From the cell containing the given text, extract its center point as (X, Y) coordinate. 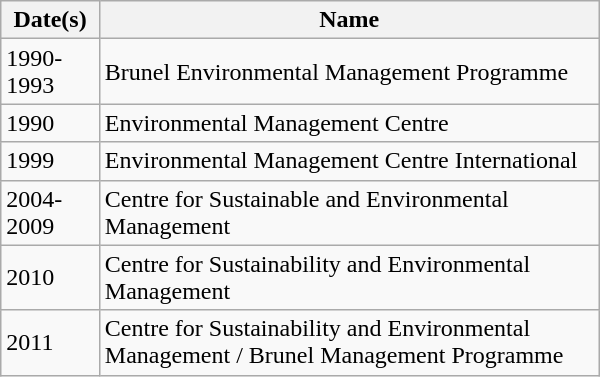
Environmental Management Centre International (349, 161)
2011 (50, 342)
Date(s) (50, 20)
Centre for Sustainability and Environmental Management / Brunel Management Programme (349, 342)
2004-2009 (50, 212)
Name (349, 20)
1990-1993 (50, 72)
Centre for Sustainability and Environmental Management (349, 278)
2010 (50, 278)
1999 (50, 161)
Environmental Management Centre (349, 123)
Centre for Sustainable and Environmental Management (349, 212)
Brunel Environmental Management Programme (349, 72)
1990 (50, 123)
